Pinpoint the cell where the given text exists, returning its [x, y] midpoint coordinate. 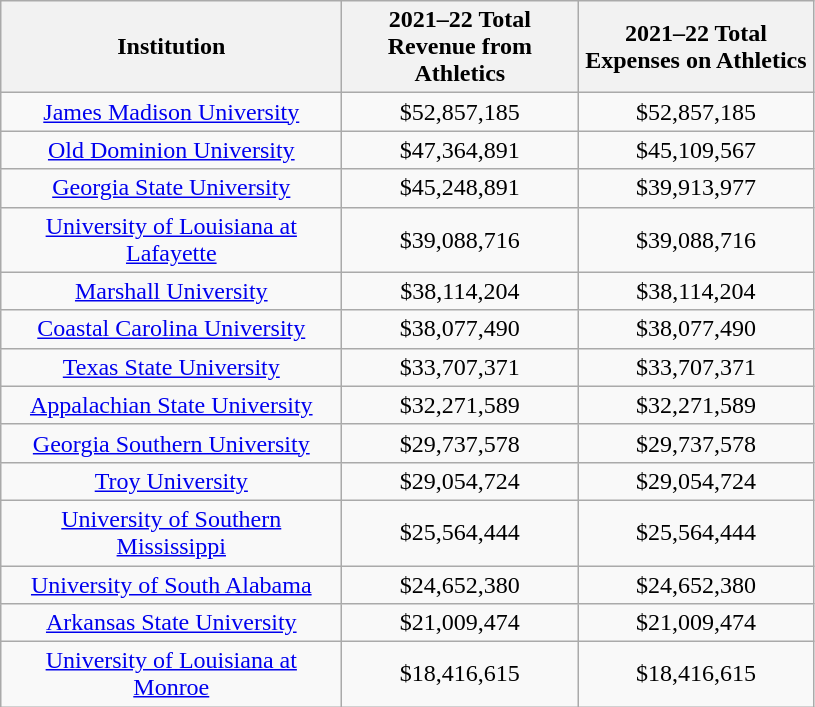
University of Southern Mississippi [172, 532]
Coastal Carolina University [172, 329]
Georgia Southern University [172, 443]
2021–22 Total Revenue from Athletics [460, 47]
University of Louisiana at Monroe [172, 674]
$39,913,977 [696, 188]
Institution [172, 47]
2021–22 Total Expenses on Athletics [696, 47]
University of South Alabama [172, 585]
James Madison University [172, 112]
Old Dominion University [172, 150]
Appalachian State University [172, 405]
$47,364,891 [460, 150]
Troy University [172, 481]
Marshall University [172, 291]
Georgia State University [172, 188]
Texas State University [172, 367]
University of Louisiana at Lafayette [172, 240]
Arkansas State University [172, 623]
$45,248,891 [460, 188]
$45,109,567 [696, 150]
